Search for the cell housing the specified text and yield its [X, Y] center coordinate. 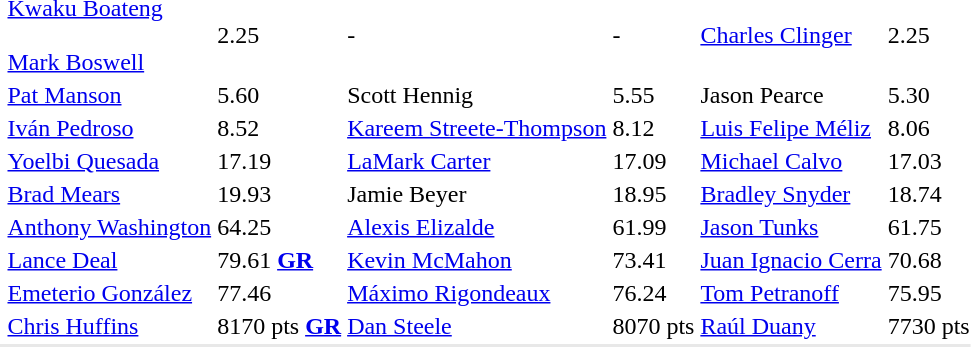
Chris Huffins [110, 326]
Tom Petranoff [791, 293]
18.95 [654, 194]
17.03 [928, 161]
Kevin McMahon [477, 260]
77.46 [280, 293]
Jamie Beyer [477, 194]
Alexis Elizalde [477, 227]
79.61 GR [280, 260]
Raúl Duany [791, 326]
8.12 [654, 128]
19.93 [280, 194]
8.52 [280, 128]
Emeterio González [110, 293]
18.74 [928, 194]
Michael Calvo [791, 161]
Brad Mears [110, 194]
Bradley Snyder [791, 194]
Lance Deal [110, 260]
7730 pts [928, 326]
Scott Hennig [477, 95]
8.06 [928, 128]
LaMark Carter [477, 161]
Luis Felipe Méliz [791, 128]
17.09 [654, 161]
5.60 [280, 95]
5.30 [928, 95]
17.19 [280, 161]
8170 pts GR [280, 326]
Pat Manson [110, 95]
Kareem Streete-Thompson [477, 128]
8070 pts [654, 326]
70.68 [928, 260]
Dan Steele [477, 326]
61.75 [928, 227]
Iván Pedroso [110, 128]
Juan Ignacio Cerra [791, 260]
Jason Tunks [791, 227]
Jason Pearce [791, 95]
5.55 [654, 95]
Máximo Rigondeaux [477, 293]
76.24 [654, 293]
Yoelbi Quesada [110, 161]
75.95 [928, 293]
Anthony Washington [110, 227]
64.25 [280, 227]
73.41 [654, 260]
61.99 [654, 227]
